Output the (x, y) coordinate of the center of the cell containing the given text.  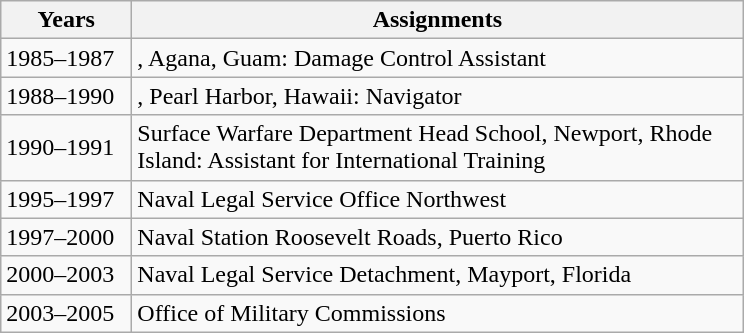
2003–2005 (66, 313)
Naval Station Roosevelt Roads, Puerto Rico (438, 237)
Office of Military Commissions (438, 313)
1995–1997 (66, 199)
2000–2003 (66, 275)
, Pearl Harbor, Hawaii: Navigator (438, 96)
Surface Warfare Department Head School, Newport, Rhode Island: Assistant for International Training (438, 148)
1985–1987 (66, 58)
1990–1991 (66, 148)
Naval Legal Service Detachment, Mayport, Florida (438, 275)
Naval Legal Service Office Northwest (438, 199)
1997–2000 (66, 237)
Assignments (438, 20)
1988–1990 (66, 96)
, Agana, Guam: Damage Control Assistant (438, 58)
Years (66, 20)
